Find where the given text appears and provide that cell's center as (X, Y) coordinate. 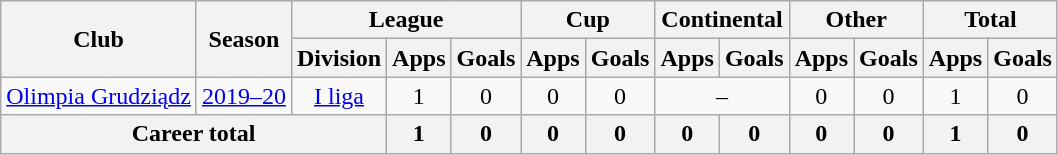
Continental (722, 20)
Club (99, 39)
2019–20 (244, 96)
Olimpia Grudziądz (99, 96)
Cup (588, 20)
Career total (194, 134)
League (406, 20)
Division (338, 58)
I liga (338, 96)
Total (990, 20)
– (722, 96)
Season (244, 39)
Other (856, 20)
